Detect which cell encompasses the target text, then output its (X, Y) center coordinate. 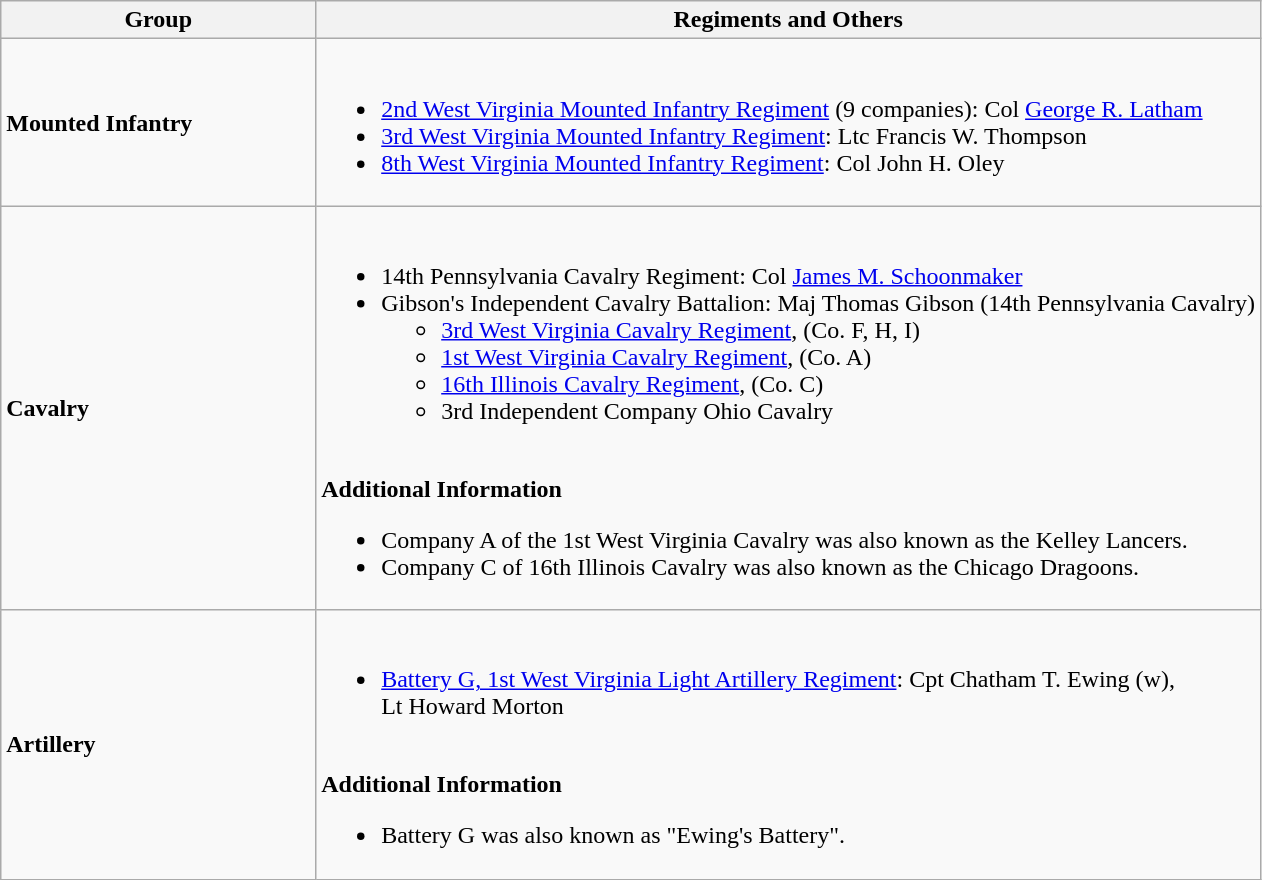
Cavalry (158, 408)
Artillery (158, 744)
Regiments and Others (788, 20)
Group (158, 20)
Mounted Infantry (158, 122)
